Return the (X, Y) coordinate for the center point of the cell that contains the specified text.  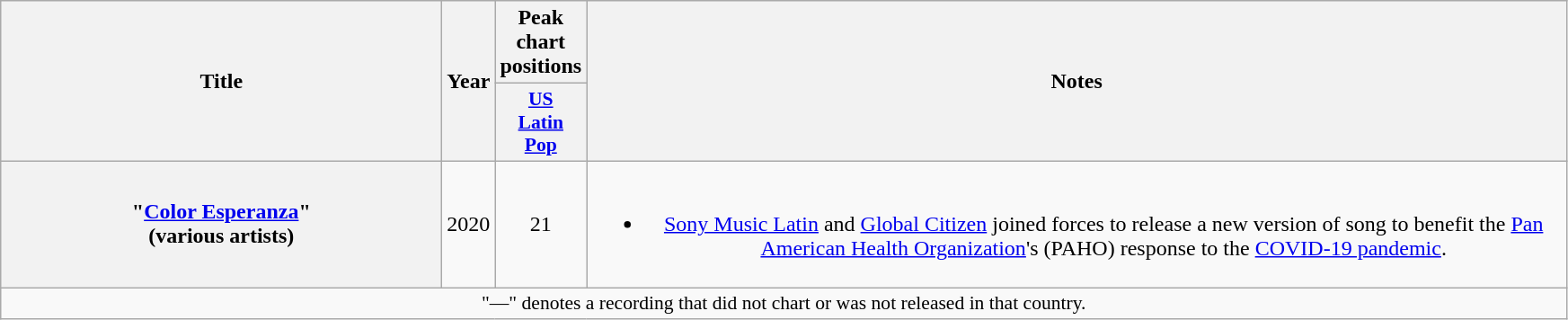
2020 (469, 224)
Title (221, 81)
21 (541, 224)
USLatin Pop (541, 122)
Peak chart positions (541, 42)
Year (469, 81)
"Color Esperanza"(various artists) (221, 224)
"—" denotes a recording that did not chart or was not released in that country. (784, 304)
Notes (1076, 81)
